Locate the cell with the specified text and output its [X, Y] center coordinate. 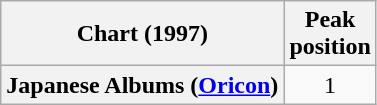
1 [330, 85]
Chart (1997) [142, 34]
Japanese Albums (Oricon) [142, 85]
Peakposition [330, 34]
